Capture the cell that displays the provided text and extract its (x, y) central coordinate. 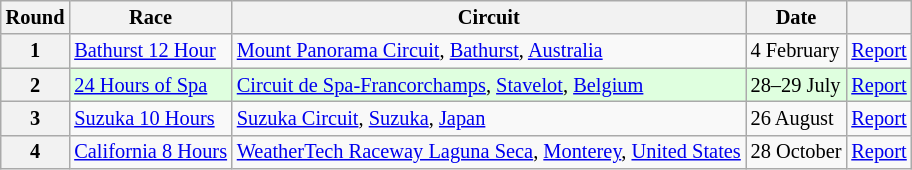
26 August (796, 118)
1 (36, 51)
California 8 Hours (150, 152)
Mount Panorama Circuit, Bathurst, Australia (489, 51)
24 Hours of Spa (150, 85)
Suzuka Circuit, Suzuka, Japan (489, 118)
Race (150, 17)
4 (36, 152)
Suzuka 10 Hours (150, 118)
Circuit de Spa-Francorchamps, Stavelot, Belgium (489, 85)
Circuit (489, 17)
28–29 July (796, 85)
4 February (796, 51)
2 (36, 85)
3 (36, 118)
Bathurst 12 Hour (150, 51)
Round (36, 17)
Date (796, 17)
WeatherTech Raceway Laguna Seca, Monterey, United States (489, 152)
28 October (796, 152)
